From the cell containing the given text, extract its center point as [x, y] coordinate. 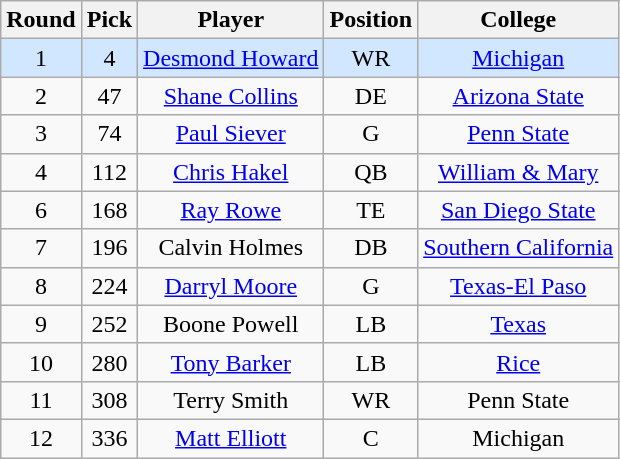
308 [109, 400]
Texas-El Paso [518, 286]
280 [109, 362]
2 [41, 96]
College [518, 20]
12 [41, 438]
Pick [109, 20]
Paul Siever [231, 134]
Ray Rowe [231, 210]
San Diego State [518, 210]
DB [371, 248]
1 [41, 58]
Desmond Howard [231, 58]
Calvin Holmes [231, 248]
224 [109, 286]
Shane Collins [231, 96]
7 [41, 248]
Matt Elliott [231, 438]
C [371, 438]
74 [109, 134]
3 [41, 134]
QB [371, 172]
6 [41, 210]
196 [109, 248]
8 [41, 286]
Position [371, 20]
Player [231, 20]
9 [41, 324]
Southern California [518, 248]
10 [41, 362]
Tony Barker [231, 362]
TE [371, 210]
DE [371, 96]
Boone Powell [231, 324]
252 [109, 324]
William & Mary [518, 172]
Terry Smith [231, 400]
Texas [518, 324]
Round [41, 20]
Arizona State [518, 96]
112 [109, 172]
168 [109, 210]
Chris Hakel [231, 172]
47 [109, 96]
Darryl Moore [231, 286]
11 [41, 400]
Rice [518, 362]
336 [109, 438]
